From the cell containing the given text, extract its center point as (x, y) coordinate. 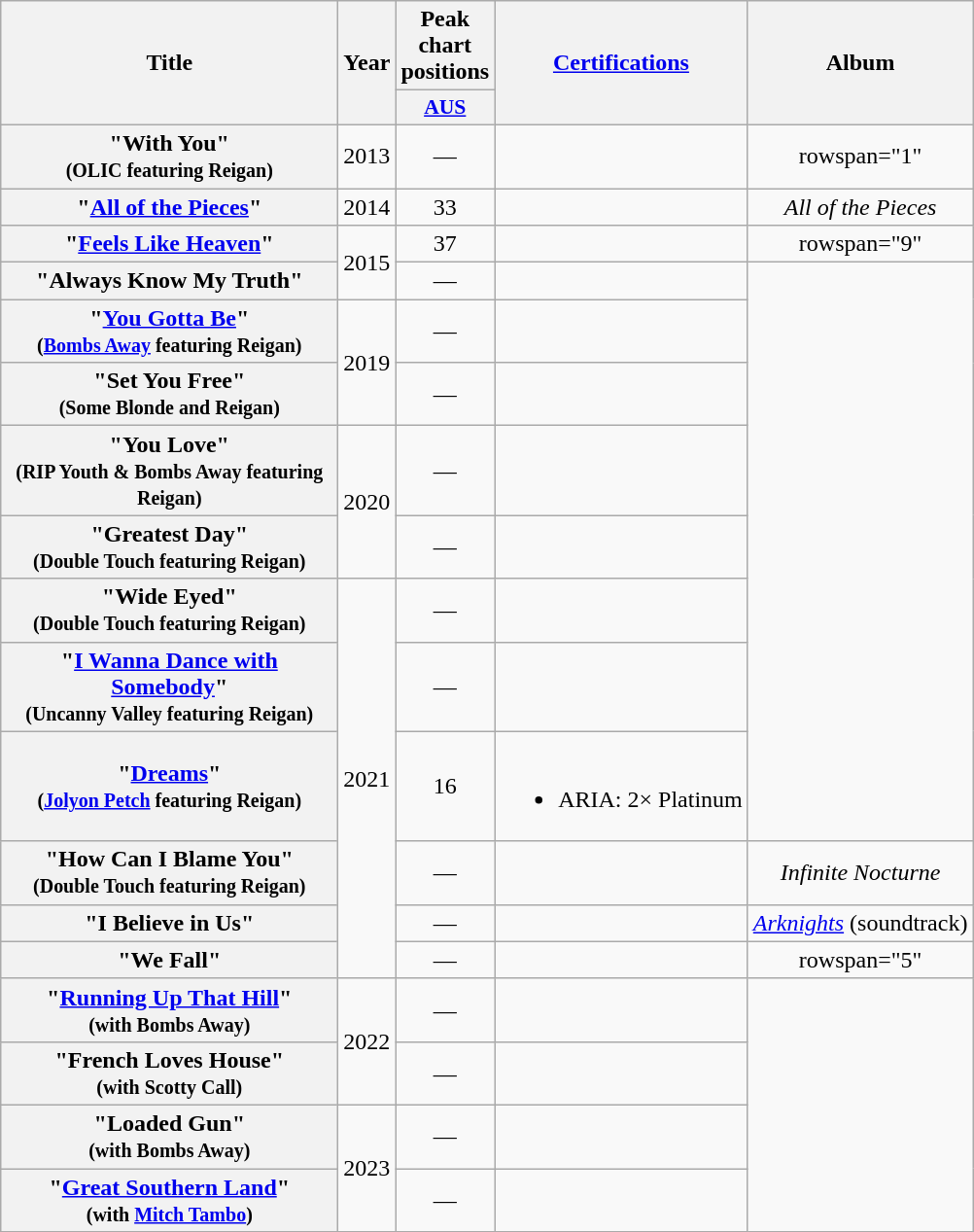
rowspan="9" (860, 244)
rowspan="5" (860, 960)
"How Can I Blame You" (Double Touch featuring Reigan) (169, 873)
"All of the Pieces" (169, 207)
"Always Know My Truth" (169, 281)
"Greatest Day" (Double Touch featuring Reigan) (169, 546)
"Dreams" (Jolyon Petch featuring Reigan) (169, 786)
16 (445, 786)
"You Gotta Be" (Bombs Away featuring Reigan) (169, 331)
2014 (367, 207)
AUS (445, 108)
"Great Southern Land" (with Mitch Tambo) (169, 1200)
2023 (367, 1168)
"Wide Eyed" (Double Touch featuring Reigan) (169, 611)
Certifications (622, 63)
33 (445, 207)
Infinite Nocturne (860, 873)
Year (367, 63)
2015 (367, 263)
2022 (367, 1041)
37 (445, 244)
Arknights (soundtrack) (860, 923)
2020 (367, 502)
"French Loves House" (with Scotty Call) (169, 1074)
"I Believe in Us" (169, 923)
"Set You Free" (Some Blonde and Reigan) (169, 395)
"Loaded Gun" (with Bombs Away) (169, 1136)
Peak chart positions (445, 46)
Title (169, 63)
Album (860, 63)
All of the Pieces (860, 207)
rowspan="1" (860, 156)
"With You" (OLIC featuring Reigan) (169, 156)
"You Love" (RIP Youth & Bombs Away featuring Reigan) (169, 471)
"Running Up That Hill" (with Bombs Away) (169, 1009)
2021 (367, 778)
"I Wanna Dance with Somebody" (Uncanny Valley featuring Reigan) (169, 686)
"Feels Like Heaven" (169, 244)
ARIA: 2× Platinum (622, 786)
2019 (367, 363)
2013 (367, 156)
"We Fall" (169, 960)
